For the text-containing cell, return its midpoint in [X, Y] coordinate format. 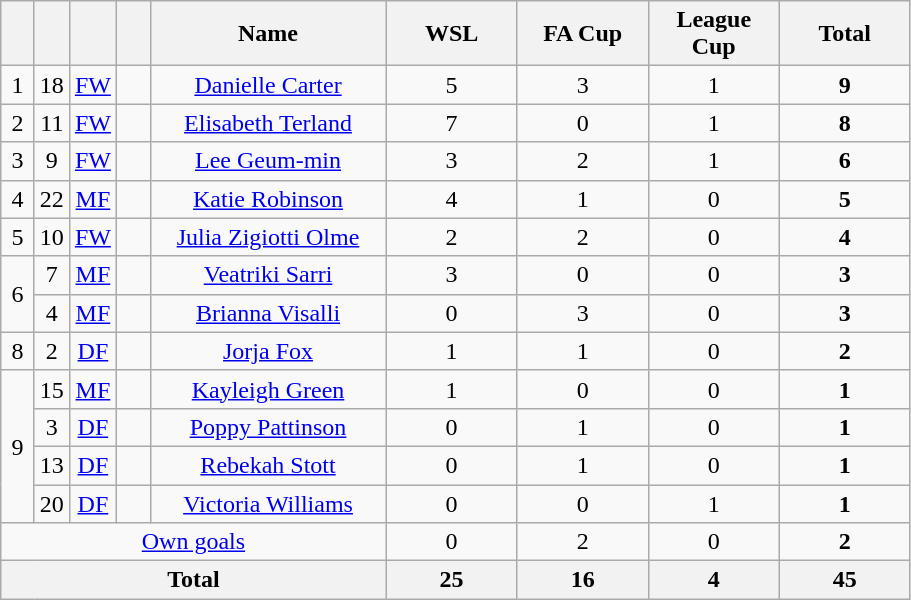
25 [452, 580]
15 [52, 389]
Danielle Carter [268, 85]
13 [52, 465]
11 [52, 123]
Veatriki Sarri [268, 275]
Brianna Visalli [268, 313]
Elisabeth Terland [268, 123]
10 [52, 237]
20 [52, 503]
Katie Robinson [268, 199]
FA Cup [582, 34]
Own goals [194, 542]
Rebekah Stott [268, 465]
Jorja Fox [268, 351]
Kayleigh Green [268, 389]
Julia Zigiotti Olme [268, 237]
Lee Geum-min [268, 161]
League Cup [714, 34]
Poppy Pattinson [268, 427]
45 [844, 580]
16 [582, 580]
Victoria Williams [268, 503]
WSL [452, 34]
18 [52, 85]
22 [52, 199]
Name [268, 34]
